Extract the (x, y) coordinate from the center of the cell holding the provided text.  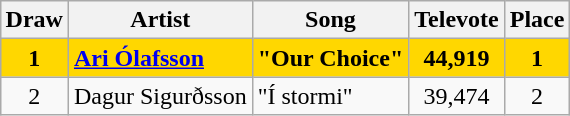
"Í stormi" (330, 96)
Place (537, 20)
Ari Ólafsson (160, 58)
Televote (456, 20)
"Our Choice" (330, 58)
Dagur Sigurðsson (160, 96)
Artist (160, 20)
44,919 (456, 58)
Song (330, 20)
39,474 (456, 96)
Draw (34, 20)
